Determine the (X, Y) coordinate at the center of the cell enclosing the given text.  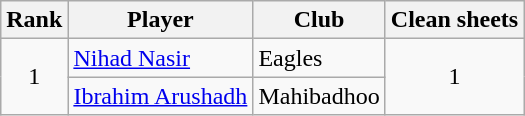
Player (160, 20)
Nihad Nasir (160, 58)
Rank (34, 20)
Clean sheets (454, 20)
Club (319, 20)
Ibrahim Arushadh (160, 96)
Eagles (319, 58)
Mahibadhoo (319, 96)
